Determine the [x, y] coordinate at the center of the cell enclosing the given text.  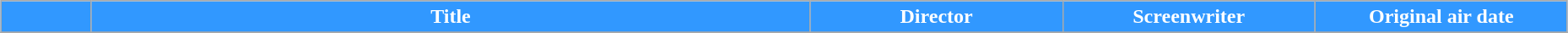
Original air date [1441, 17]
Director [937, 17]
Screenwriter [1188, 17]
Title [451, 17]
